Provide the (x, y) coordinate of the cell's center where the given text is located.  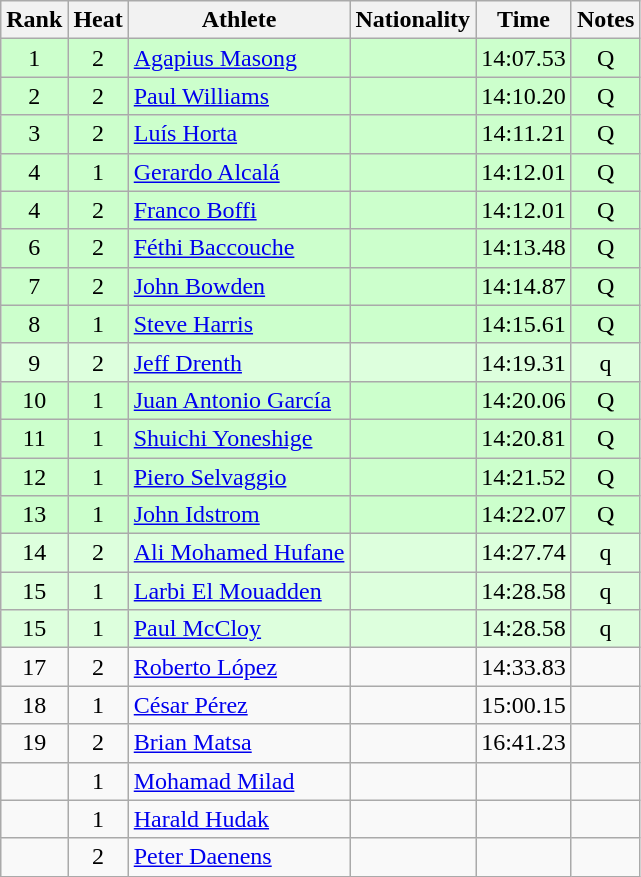
14:27.74 (524, 553)
14:11.21 (524, 134)
18 (34, 705)
Notes (605, 20)
14:13.48 (524, 248)
Shuichi Yoneshige (239, 438)
Brian Matsa (239, 743)
Jeff Drenth (239, 362)
9 (34, 362)
Paul Williams (239, 96)
6 (34, 248)
John Idstrom (239, 515)
14:07.53 (524, 58)
Athlete (239, 20)
10 (34, 400)
Piero Selvaggio (239, 477)
14:19.31 (524, 362)
César Pérez (239, 705)
Juan Antonio García (239, 400)
8 (34, 324)
Nationality (413, 20)
17 (34, 667)
19 (34, 743)
11 (34, 438)
14:22.07 (524, 515)
Heat (98, 20)
John Bowden (239, 286)
12 (34, 477)
Peter Daenens (239, 857)
Time (524, 20)
Mohamad Milad (239, 781)
14:21.52 (524, 477)
Luís Horta (239, 134)
14:33.83 (524, 667)
14:14.87 (524, 286)
14:10.20 (524, 96)
Ali Mohamed Hufane (239, 553)
14 (34, 553)
7 (34, 286)
3 (34, 134)
14:20.81 (524, 438)
Larbi El Mouadden (239, 591)
Féthi Baccouche (239, 248)
16:41.23 (524, 743)
Harald Hudak (239, 819)
Roberto López (239, 667)
13 (34, 515)
Franco Boffi (239, 210)
Rank (34, 20)
Agapius Masong (239, 58)
Gerardo Alcalá (239, 172)
14:20.06 (524, 400)
15:00.15 (524, 705)
Paul McCloy (239, 629)
Steve Harris (239, 324)
14:15.61 (524, 324)
